Detect which cell encompasses the target text, then output its (x, y) center coordinate. 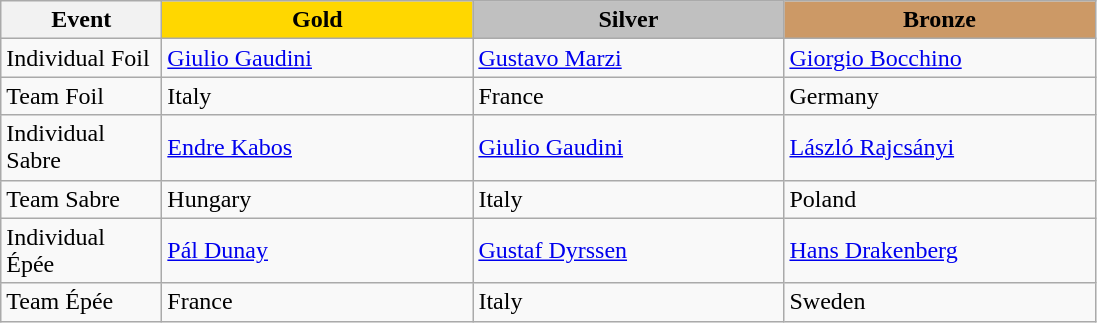
Gold (318, 20)
Sweden (940, 302)
Hans Drakenberg (940, 250)
Endre Kabos (318, 148)
Giorgio Bocchino (940, 58)
Silver (628, 20)
Individual Sabre (82, 148)
Gustavo Marzi (628, 58)
Individual Épée (82, 250)
Event (82, 20)
Team Épée (82, 302)
Team Sabre (82, 199)
Bronze (940, 20)
Hungary (318, 199)
Individual Foil (82, 58)
Poland (940, 199)
Pál Dunay (318, 250)
Team Foil (82, 96)
Gustaf Dyrssen (628, 250)
László Rajcsányi (940, 148)
Germany (940, 96)
